Output the (x, y) coordinate of the center of the cell containing the given text.  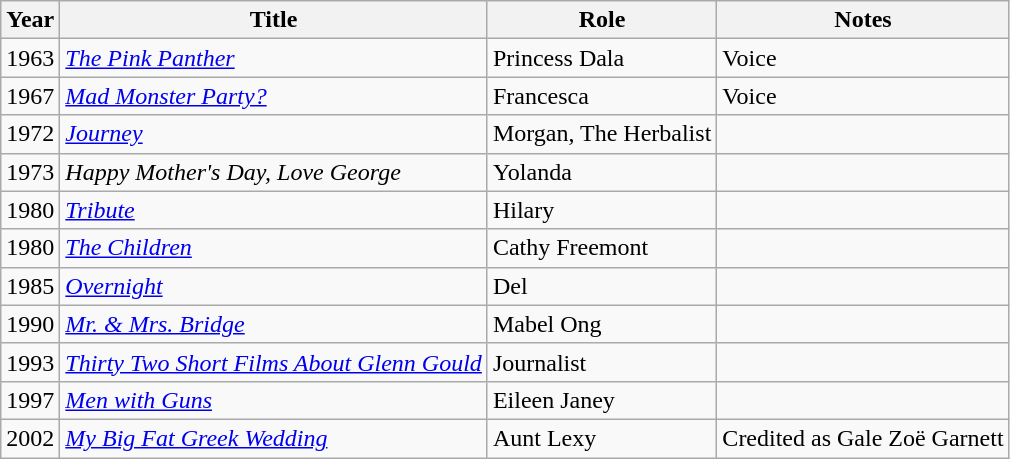
Happy Mother's Day, Love George (274, 172)
1972 (30, 134)
Princess Dala (602, 58)
Francesca (602, 96)
Journalist (602, 362)
2002 (30, 438)
Eileen Janey (602, 400)
1997 (30, 400)
1993 (30, 362)
Role (602, 20)
Mabel Ong (602, 324)
The Children (274, 248)
Overnight (274, 286)
Notes (863, 20)
Del (602, 286)
Year (30, 20)
Yolanda (602, 172)
Aunt Lexy (602, 438)
Journey (274, 134)
Tribute (274, 210)
1990 (30, 324)
Mr. & Mrs. Bridge (274, 324)
My Big Fat Greek Wedding (274, 438)
1967 (30, 96)
1985 (30, 286)
1973 (30, 172)
Men with Guns (274, 400)
The Pink Panther (274, 58)
1963 (30, 58)
Cathy Freemont (602, 248)
Credited as Gale Zoë Garnett (863, 438)
Mad Monster Party? (274, 96)
Hilary (602, 210)
Title (274, 20)
Morgan, The Herbalist (602, 134)
Thirty Two Short Films About Glenn Gould (274, 362)
